Search for the cell housing the specified text and yield its (X, Y) center coordinate. 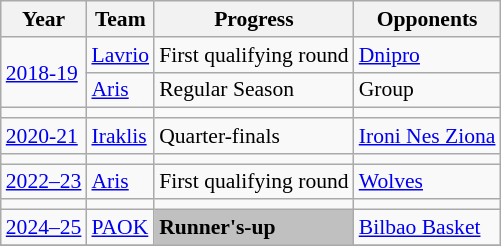
2024–25 (44, 228)
Lavrio (120, 55)
Progress (254, 19)
Regular Season (254, 90)
Bilbao Basket (428, 228)
Wolves (428, 182)
Ironi Nes Ziona (428, 136)
Year (44, 19)
Quarter-finals (254, 136)
Opponents (428, 19)
Group (428, 90)
2020-21 (44, 136)
PAOK (120, 228)
Dnipro (428, 55)
2022–23 (44, 182)
2018-19 (44, 72)
Runner's-up (254, 228)
Team (120, 19)
Iraklis (120, 136)
